From the cell containing the given text, extract its center point as [x, y] coordinate. 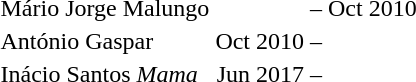
– [316, 41]
Oct 2010 [260, 41]
